For the text-containing cell, return its midpoint in [X, Y] coordinate format. 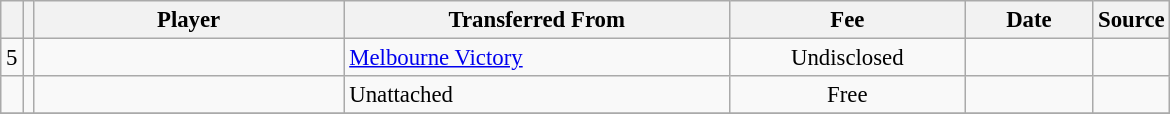
Transferred From [537, 20]
Unattached [537, 95]
Date [1029, 20]
Player [188, 20]
Free [848, 95]
Source [1132, 20]
Undisclosed [848, 58]
5 [12, 58]
Melbourne Victory [537, 58]
Fee [848, 20]
